Extract the [x, y] coordinate from the center of the cell holding the provided text.  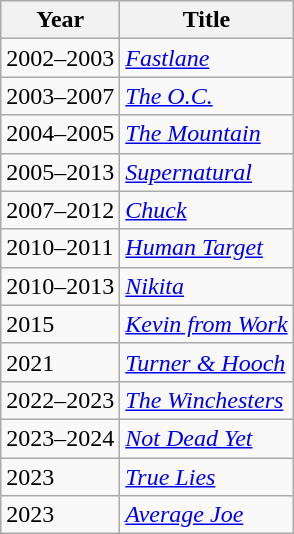
2015 [60, 324]
Supernatural [206, 172]
Turner & Hooch [206, 362]
The O.C. [206, 96]
2007–2012 [60, 210]
Average Joe [206, 515]
2021 [60, 362]
True Lies [206, 477]
The Winchesters [206, 400]
Title [206, 20]
Fastlane [206, 58]
2023–2024 [60, 438]
2005–2013 [60, 172]
Nikita [206, 286]
Human Target [206, 248]
2003–2007 [60, 96]
2010–2011 [60, 248]
Kevin from Work [206, 324]
2022–2023 [60, 400]
Not Dead Yet [206, 438]
The Mountain [206, 134]
Year [60, 20]
2004–2005 [60, 134]
Chuck [206, 210]
2010–2013 [60, 286]
2002–2003 [60, 58]
